Locate the cell with the specified text and output its [x, y] center coordinate. 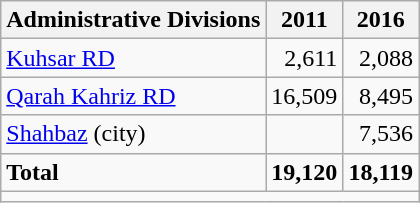
2011 [304, 20]
19,120 [304, 172]
2,088 [381, 58]
8,495 [381, 96]
Shahbaz (city) [134, 134]
Kuhsar RD [134, 58]
Administrative Divisions [134, 20]
18,119 [381, 172]
2016 [381, 20]
Qarah Kahriz RD [134, 96]
2,611 [304, 58]
Total [134, 172]
16,509 [304, 96]
7,536 [381, 134]
